Return the (x, y) coordinate for the center point of the cell that contains the specified text.  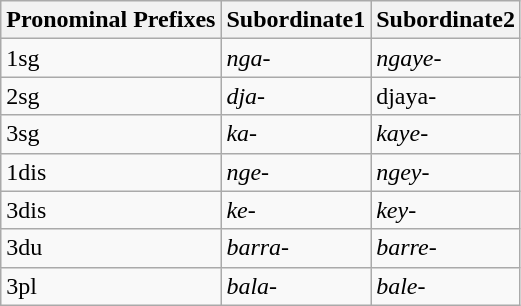
nge- (296, 172)
nga- (296, 58)
ngey- (446, 172)
3pl (111, 286)
ka- (296, 134)
bala- (296, 286)
ngaye- (446, 58)
djaya- (446, 96)
3dis (111, 210)
Subordinate1 (296, 20)
ke- (296, 210)
1dis (111, 172)
barre- (446, 248)
Pronominal Prefixes (111, 20)
bale- (446, 286)
kaye- (446, 134)
Subordinate2 (446, 20)
barra- (296, 248)
2sg (111, 96)
3sg (111, 134)
1sg (111, 58)
3du (111, 248)
dja- (296, 96)
key- (446, 210)
